Detect which cell encompasses the target text, then output its (X, Y) center coordinate. 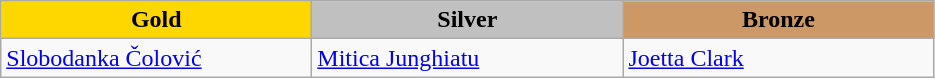
Bronze (778, 20)
Slobodanka Čolović (156, 58)
Joetta Clark (778, 58)
Gold (156, 20)
Mitica Junghiatu (468, 58)
Silver (468, 20)
